Provide the [x, y] coordinate of the cell's center where the given text is located.  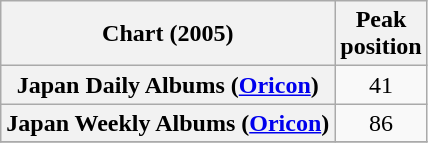
41 [381, 85]
Peakposition [381, 34]
Japan Daily Albums (Oricon) [168, 85]
Japan Weekly Albums (Oricon) [168, 123]
Chart (2005) [168, 34]
86 [381, 123]
